Extract the (X, Y) coordinate from the center of the cell holding the provided text.  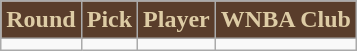
Player (177, 20)
Pick (109, 20)
WNBA Club (286, 20)
Round (41, 20)
